Return the [X, Y] coordinate for the center point of the cell that contains the specified text.  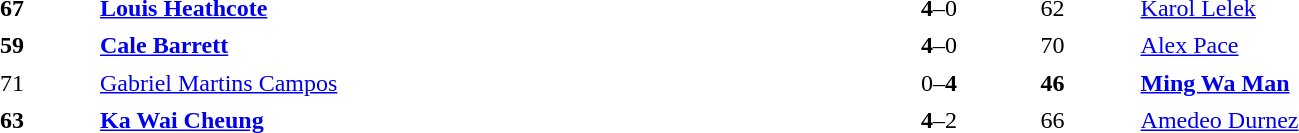
4–0 [938, 45]
Cale Barrett [469, 45]
0–4 [938, 83]
70 [1086, 45]
46 [1086, 83]
Gabriel Martins Campos [469, 83]
